Return (x, y) of the center of cell containing provided text 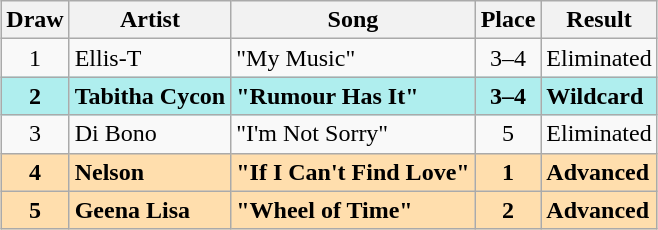
Result (599, 20)
3 (35, 134)
Artist (150, 20)
Wildcard (599, 96)
Tabitha Cycon (150, 96)
Geena Lisa (150, 210)
"I'm Not Sorry" (353, 134)
4 (35, 172)
Ellis-T (150, 58)
Draw (35, 20)
"Wheel of Time" (353, 210)
Place (508, 20)
Nelson (150, 172)
"If I Can't Find Love" (353, 172)
Di Bono (150, 134)
"Rumour Has It" (353, 96)
"My Music" (353, 58)
Song (353, 20)
